Provide the (x, y) coordinate of the cell's center where the given text is located.  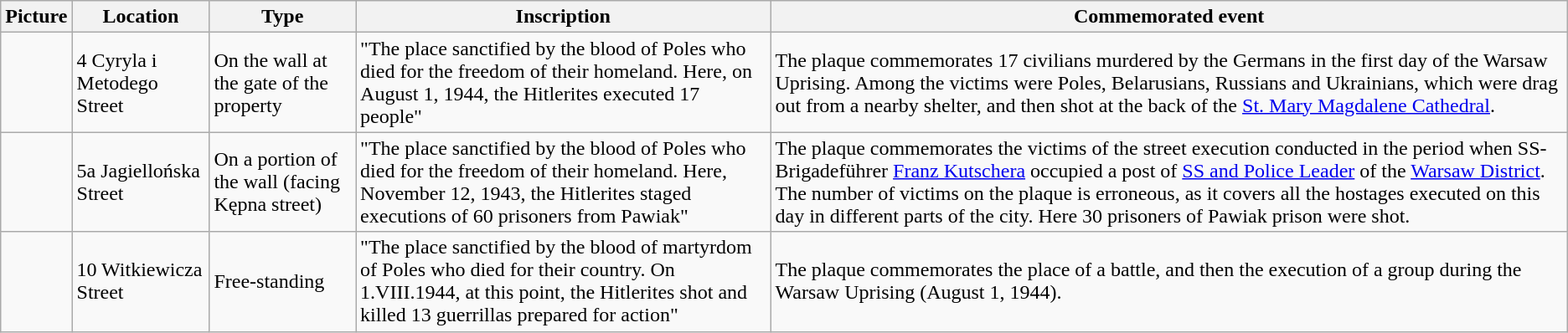
5a Jagiellońska Street (141, 182)
Picture (37, 17)
"The place sanctified by the blood of Poles who died for the freedom of their homeland. Here, on August 1, 1944, the Hitlerites executed 17 people" (563, 82)
On a portion of the wall (facing Kępna street) (283, 182)
4 Cyryla i Metodego Street (141, 82)
Type (283, 17)
Inscription (563, 17)
Commemorated event (1169, 17)
Free-standing (283, 281)
On the wall at the gate of the property (283, 82)
10 Witkiewicza Street (141, 281)
The plaque commemorates the place of a battle, and then the execution of a group during the Warsaw Uprising (August 1, 1944). (1169, 281)
Location (141, 17)
